Identify which cell holds the provided text, then report its [X, Y] central coordinate. 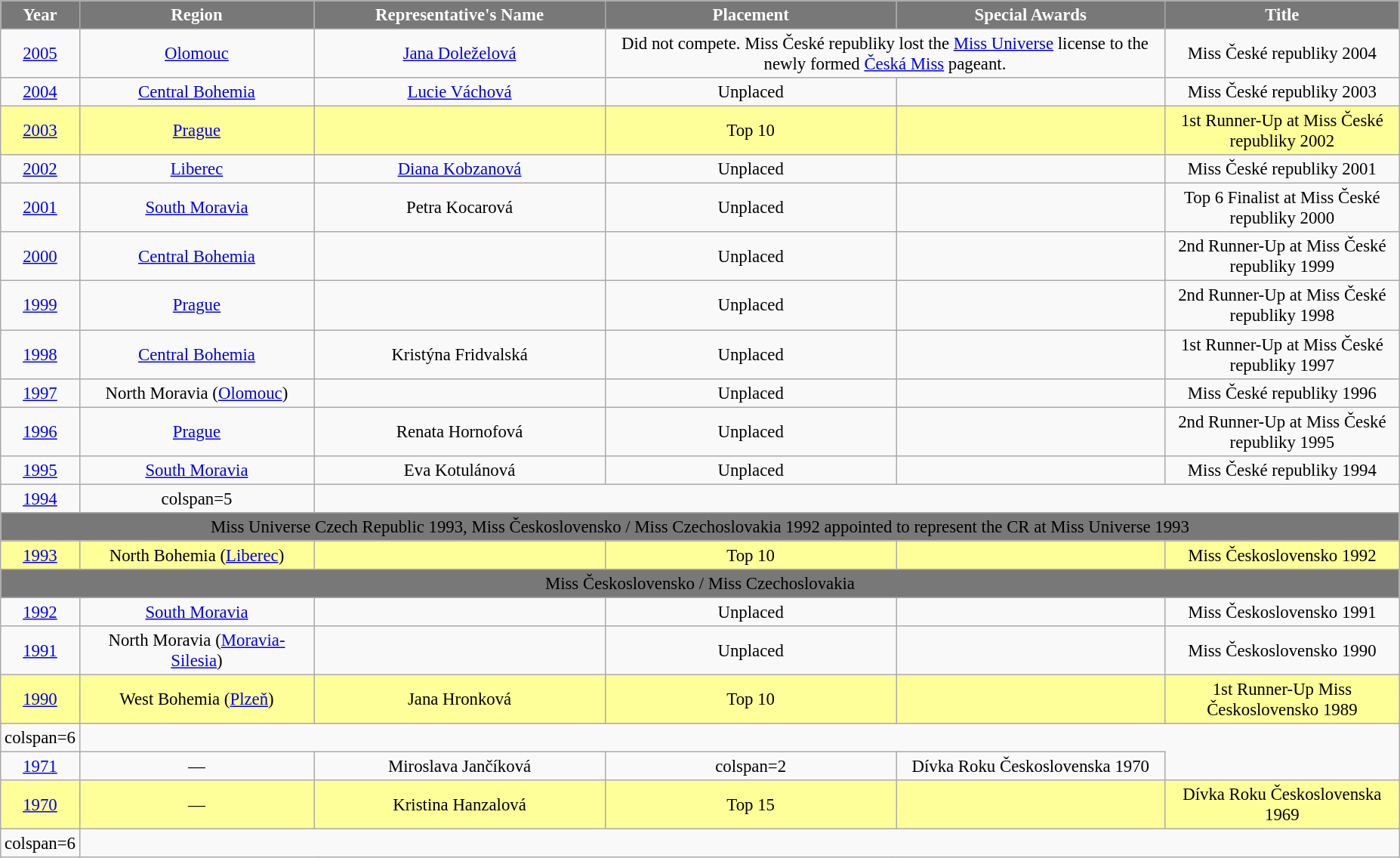
2005 [40, 54]
1994 [40, 498]
Miss České republiky 2003 [1282, 92]
2002 [40, 169]
Region [196, 15]
1st Runner-Up at Miss České republiky 2002 [1282, 131]
2nd Runner-Up at Miss České republiky 1995 [1282, 432]
1971 [40, 767]
1995 [40, 470]
1st Runner-Up at Miss České republiky 1997 [1282, 355]
Miss Československo 1991 [1282, 612]
1997 [40, 393]
1999 [40, 305]
2nd Runner-Up at Miss České republiky 1999 [1282, 257]
Miss Československo 1990 [1282, 651]
colspan=2 [751, 767]
1996 [40, 432]
1970 [40, 805]
2nd Runner-Up at Miss České republiky 1998 [1282, 305]
1991 [40, 651]
Top 6 Finalist at Miss České republiky 2000 [1282, 208]
North Bohemia (Liberec) [196, 555]
Special Awards [1031, 15]
Miss Československo 1992 [1282, 555]
Top 15 [751, 805]
Title [1282, 15]
Jana Hronková [460, 699]
2001 [40, 208]
Miss České republiky 2001 [1282, 169]
1992 [40, 612]
Placement [751, 15]
2000 [40, 257]
1st Runner-Up Miss Československo 1989 [1282, 699]
Miroslava Jančíková [460, 767]
Representative's Name [460, 15]
Dívka Roku Československa 1970 [1031, 767]
Petra Kocarová [460, 208]
Liberec [196, 169]
Miss České republiky 1996 [1282, 393]
Miss Universe Czech Republic 1993, Miss Československo / Miss Czechoslovakia 1992 appointed to represent the CR at Miss Universe 1993 [700, 527]
Miss České republiky 1994 [1282, 470]
Dívka Roku Československa 1969 [1282, 805]
Miss České republiky 2004 [1282, 54]
Diana Kobzanová [460, 169]
1993 [40, 555]
Jana Doleželová [460, 54]
2003 [40, 131]
North Moravia (Olomouc) [196, 393]
1990 [40, 699]
Kristýna Fridvalská [460, 355]
colspan=5 [196, 498]
West Bohemia (Plzeň) [196, 699]
North Moravia (Moravia-Silesia) [196, 651]
Year [40, 15]
Did not compete. Miss České republiky lost the Miss Universe license to the newly formed Česká Miss pageant. [885, 54]
Miss Československo / Miss Czechoslovakia [700, 584]
Olomouc [196, 54]
2004 [40, 92]
Eva Kotulánová [460, 470]
Kristina Hanzalová [460, 805]
Renata Hornofová [460, 432]
1998 [40, 355]
Lucie Váchová [460, 92]
